Search for the cell housing the specified text and yield its [x, y] center coordinate. 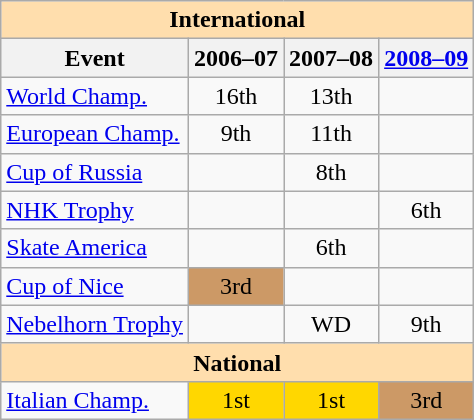
National [238, 362]
NHK Trophy [95, 210]
WD [332, 324]
Nebelhorn Trophy [95, 324]
Event [95, 58]
2006–07 [236, 58]
2007–08 [332, 58]
Cup of Nice [95, 286]
16th [236, 96]
Italian Champ. [95, 400]
World Champ. [95, 96]
8th [332, 172]
2008–09 [426, 58]
11th [332, 134]
Skate America [95, 248]
13th [332, 96]
European Champ. [95, 134]
Cup of Russia [95, 172]
International [238, 20]
